Locate the cell with the specified text and output its (x, y) center coordinate. 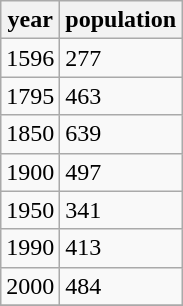
2000 (30, 286)
1950 (30, 210)
population (121, 20)
463 (121, 96)
413 (121, 248)
497 (121, 172)
341 (121, 210)
639 (121, 134)
484 (121, 286)
1596 (30, 58)
1900 (30, 172)
1990 (30, 248)
1850 (30, 134)
277 (121, 58)
1795 (30, 96)
year (30, 20)
